Output the (X, Y) coordinate of the center of the cell containing the given text.  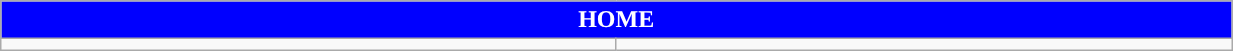
HOME (616, 20)
